From the cell containing the given text, extract its center point as [X, Y] coordinate. 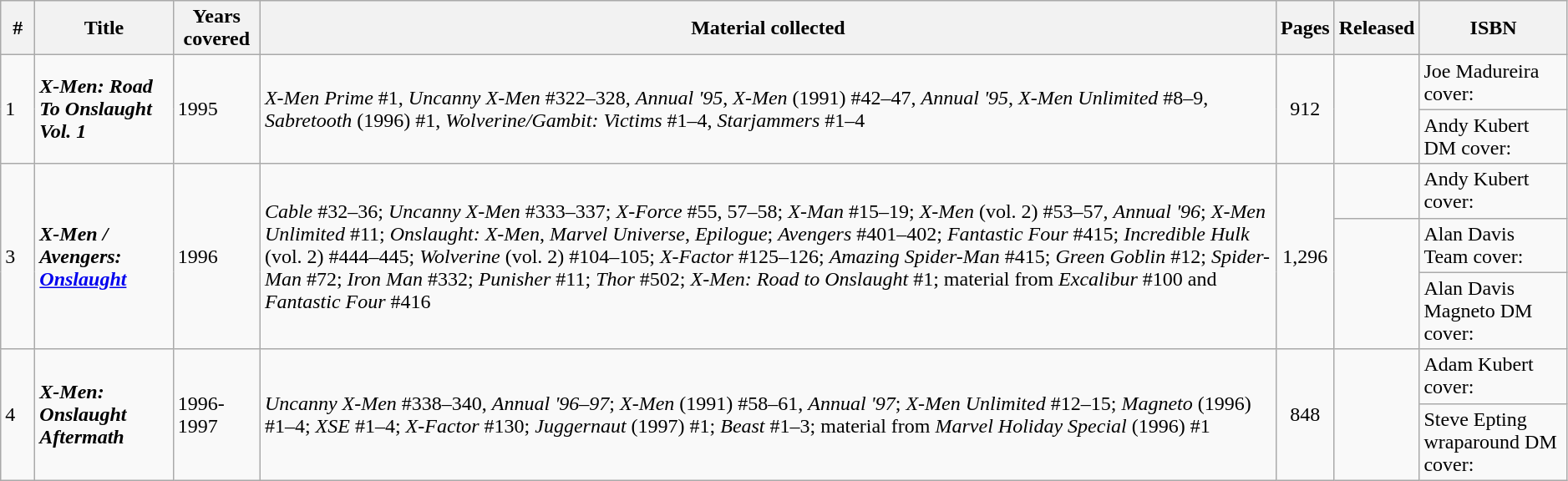
Material collected [768, 28]
848 [1305, 414]
Pages [1305, 28]
1 [18, 109]
1996 [216, 256]
X-Men: Road To Onslaught Vol. 1 [104, 109]
1,296 [1305, 256]
Years covered [216, 28]
X-Men: Onslaught Aftermath [104, 414]
3 [18, 256]
Title [104, 28]
Adam Kubert cover: [1494, 376]
ISBN [1494, 28]
Alan Davis Magneto DM cover: [1494, 311]
1995 [216, 109]
4 [18, 414]
Alan Davis Team cover: [1494, 246]
# [18, 28]
Released [1377, 28]
Joe Madureira cover: [1494, 82]
1996-1997 [216, 414]
X-Men / Avengers: Onslaught [104, 256]
Steve Epting wraparound DM cover: [1494, 442]
Andy Kubert cover: [1494, 190]
912 [1305, 109]
Andy Kubert DM cover: [1494, 137]
